Identify which cell holds the provided text, then report its [X, Y] central coordinate. 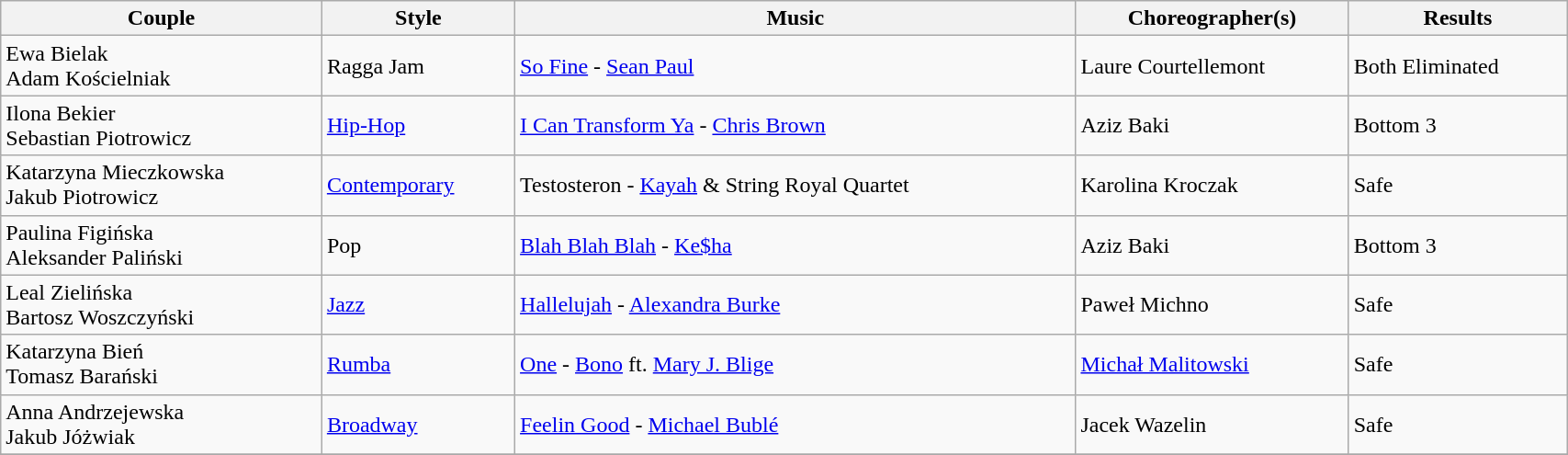
Karolina Kroczak [1213, 186]
Rumba [418, 364]
Hip-Hop [418, 125]
Choreographer(s) [1213, 18]
Couple [162, 18]
Leal ZielińskaBartosz Woszczyński [162, 305]
Feelin Good - Michael Bublé [795, 425]
Ragga Jam [418, 66]
I Can Transform Ya - Chris Brown [795, 125]
Blah Blah Blah - Ke$ha [795, 245]
Paulina FigińskaAleksander Paliński [162, 245]
Katarzyna MieczkowskaJakub Piotrowicz [162, 186]
Pop [418, 245]
Contemporary [418, 186]
Ewa BielakAdam Kościelniak [162, 66]
Broadway [418, 425]
Style [418, 18]
Anna AndrzejewskaJakub Jóżwiak [162, 425]
Ilona BekierSebastian Piotrowicz [162, 125]
One - Bono ft. Mary J. Blige [795, 364]
Paweł Michno [1213, 305]
Both Eliminated [1457, 66]
Music [795, 18]
Jazz [418, 305]
Laure Courtellemont [1213, 66]
Jacek Wazelin [1213, 425]
So Fine - Sean Paul [795, 66]
Katarzyna BieńTomasz Barański [162, 364]
Testosteron - Kayah & String Royal Quartet [795, 186]
Michał Malitowski [1213, 364]
Results [1457, 18]
Hallelujah - Alexandra Burke [795, 305]
